Extract the [x, y] coordinate from the center of the cell holding the provided text.  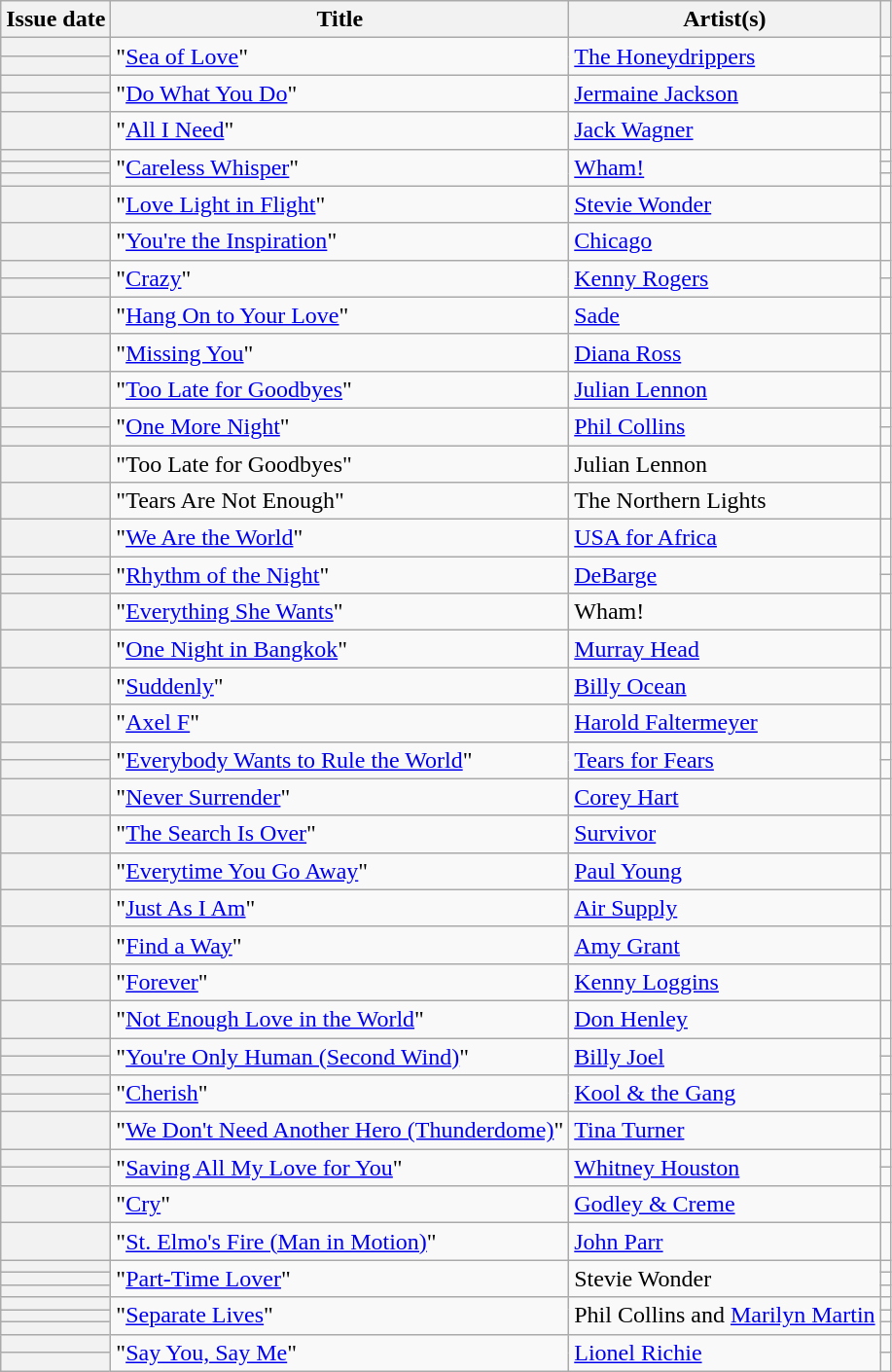
Murray Head [725, 649]
Kenny Loggins [725, 982]
"Suddenly" [340, 686]
The Honeydrippers [725, 56]
"Part-Time Lover" [340, 1279]
Artist(s) [725, 19]
"Everything She Wants" [340, 612]
"Everybody Wants to Rule the World" [340, 760]
"Cry" [340, 1205]
Amy Grant [725, 945]
Chicago [725, 241]
Billy Joel [725, 1056]
"Missing You" [340, 352]
USA for Africa [725, 538]
"We Don't Need Another Hero (Thunderdome)" [340, 1131]
Tears for Fears [725, 760]
"You're Only Human (Second Wind)" [340, 1056]
"One Night in Bangkok" [340, 649]
"All I Need" [340, 130]
"One More Night" [340, 426]
"Forever" [340, 982]
"The Search Is Over" [340, 834]
"Say You, Say Me" [340, 1353]
Jack Wagner [725, 130]
Air Supply [725, 908]
Whitney Houston [725, 1168]
"Saving All My Love for You" [340, 1168]
The Northern Lights [725, 501]
"Crazy" [340, 278]
"Do What You Do" [340, 93]
Don Henley [725, 1019]
Phil Collins and Marilyn Martin [725, 1316]
"Not Enough Love in the World" [340, 1019]
Corey Hart [725, 797]
Phil Collins [725, 426]
Tina Turner [725, 1131]
Lionel Richie [725, 1353]
"Tears Are Not Enough" [340, 501]
"You're the Inspiration" [340, 241]
"Find a Way" [340, 945]
"Never Surrender" [340, 797]
Kool & the Gang [725, 1094]
"Separate Lives" [340, 1316]
Kenny Rogers [725, 278]
"Everytime You Go Away" [340, 871]
"Love Light in Flight" [340, 204]
Jermaine Jackson [725, 93]
"Sea of Love" [340, 56]
"Careless Whisper" [340, 167]
"Axel F" [340, 723]
Survivor [725, 834]
"We Are the World" [340, 538]
Sade [725, 315]
DeBarge [725, 575]
Godley & Creme [725, 1205]
John Parr [725, 1242]
"Just As I Am" [340, 908]
Title [340, 19]
Billy Ocean [725, 686]
"Rhythm of the Night" [340, 575]
"Hang On to Your Love" [340, 315]
Issue date [56, 19]
Harold Faltermeyer [725, 723]
"Cherish" [340, 1094]
Paul Young [725, 871]
Diana Ross [725, 352]
"St. Elmo's Fire (Man in Motion)" [340, 1242]
